Output the (x, y) coordinate of the center of the cell containing the given text.  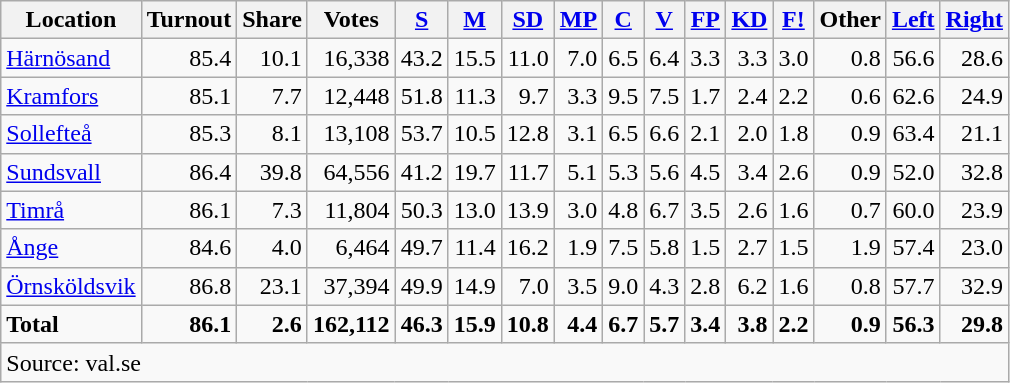
Share (272, 20)
85.4 (189, 58)
11,804 (351, 210)
11.3 (474, 96)
3.1 (578, 134)
46.3 (422, 324)
10.1 (272, 58)
37,394 (351, 286)
C (624, 20)
32.8 (974, 172)
24.9 (974, 96)
84.6 (189, 248)
86.8 (189, 286)
49.9 (422, 286)
13.9 (528, 210)
11.4 (474, 248)
9.0 (624, 286)
53.7 (422, 134)
13.0 (474, 210)
14.9 (474, 286)
M (474, 20)
Timrå (71, 210)
Örnsköldsvik (71, 286)
2.1 (706, 134)
6.6 (664, 134)
Ånge (71, 248)
12.8 (528, 134)
15.5 (474, 58)
86.4 (189, 172)
4.4 (578, 324)
23.1 (272, 286)
23.9 (974, 210)
Sollefteå (71, 134)
50.3 (422, 210)
Total (71, 324)
Kramfors (71, 96)
11.7 (528, 172)
6.4 (664, 58)
Source: val.se (505, 362)
63.4 (913, 134)
4.5 (706, 172)
162,112 (351, 324)
64,556 (351, 172)
KD (750, 20)
11.0 (528, 58)
5.1 (578, 172)
10.8 (528, 324)
Turnout (189, 20)
16,338 (351, 58)
5.7 (664, 324)
21.1 (974, 134)
7.7 (272, 96)
6,464 (351, 248)
52.0 (913, 172)
60.0 (913, 210)
56.3 (913, 324)
0.7 (850, 210)
Härnösand (71, 58)
39.8 (272, 172)
12,448 (351, 96)
28.6 (974, 58)
62.6 (913, 96)
8.1 (272, 134)
1.7 (706, 96)
Votes (351, 20)
5.8 (664, 248)
16.2 (528, 248)
0.6 (850, 96)
1.8 (794, 134)
41.2 (422, 172)
MP (578, 20)
85.1 (189, 96)
23.0 (974, 248)
2.7 (750, 248)
7.3 (272, 210)
2.8 (706, 286)
SD (528, 20)
85.3 (189, 134)
Sundsvall (71, 172)
S (422, 20)
57.7 (913, 286)
5.6 (664, 172)
Location (71, 20)
15.9 (474, 324)
10.5 (474, 134)
F! (794, 20)
Other (850, 20)
56.6 (913, 58)
6.2 (750, 286)
3.8 (750, 324)
13,108 (351, 134)
9.7 (528, 96)
FP (706, 20)
57.4 (913, 248)
4.0 (272, 248)
29.8 (974, 324)
43.2 (422, 58)
19.7 (474, 172)
Right (974, 20)
32.9 (974, 286)
Left (913, 20)
2.0 (750, 134)
4.3 (664, 286)
V (664, 20)
49.7 (422, 248)
51.8 (422, 96)
4.8 (624, 210)
9.5 (624, 96)
5.3 (624, 172)
2.4 (750, 96)
